Output the (x, y) coordinate of the center of the cell containing the given text.  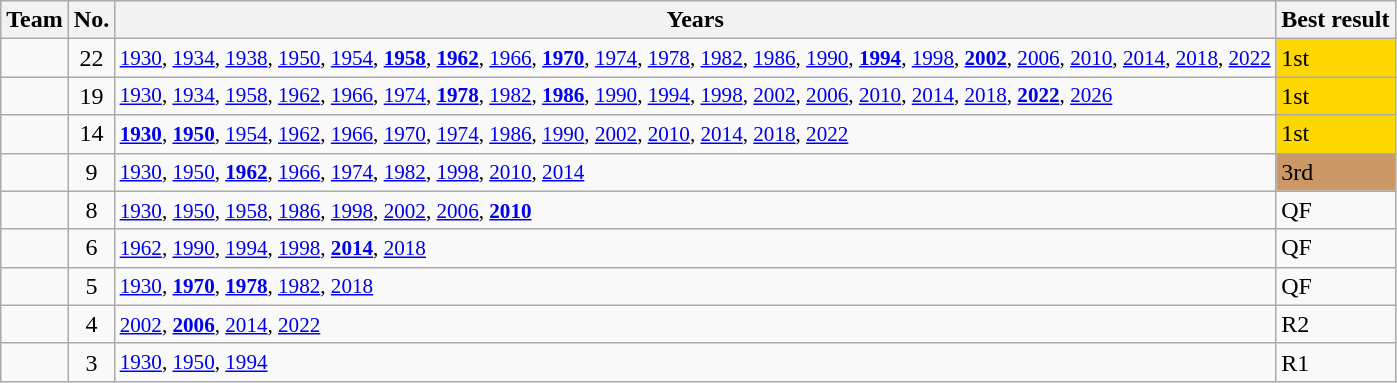
1930, 1950, 1994 (696, 362)
5 (91, 286)
1930, 1950, 1962, 1966, 1974, 1982, 1998, 2010, 2014 (696, 172)
9 (91, 172)
2002, 2006, 2014, 2022 (696, 324)
19 (91, 96)
3 (91, 362)
R1 (1336, 362)
6 (91, 248)
3rd (1336, 172)
1930, 1970, 1978, 1982, 2018 (696, 286)
14 (91, 134)
4 (91, 324)
22 (91, 58)
1930, 1950, 1958, 1986, 1998, 2002, 2006, 2010 (696, 210)
No. (91, 20)
1930, 1934, 1938, 1950, 1954, 1958, 1962, 1966, 1970, 1974, 1978, 1982, 1986, 1990, 1994, 1998, 2002, 2006, 2010, 2014, 2018, 2022 (696, 58)
Team (35, 20)
Best result (1336, 20)
1962, 1990, 1994, 1998, 2014, 2018 (696, 248)
Years (696, 20)
1930, 1950, 1954, 1962, 1966, 1970, 1974, 1986, 1990, 2002, 2010, 2014, 2018, 2022 (696, 134)
8 (91, 210)
R2 (1336, 324)
1930, 1934, 1958, 1962, 1966, 1974, 1978, 1982, 1986, 1990, 1994, 1998, 2002, 2006, 2010, 2014, 2018, 2022, 2026 (696, 96)
